Output the [x, y] coordinate of the center of the cell containing the given text.  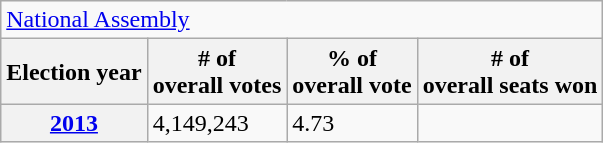
4.73 [352, 123]
# ofoverall seats won [510, 72]
% ofoverall vote [352, 72]
National Assembly [302, 20]
4,149,243 [217, 123]
# ofoverall votes [217, 72]
2013 [74, 123]
Election year [74, 72]
